For the text-containing cell, return its midpoint in [X, Y] coordinate format. 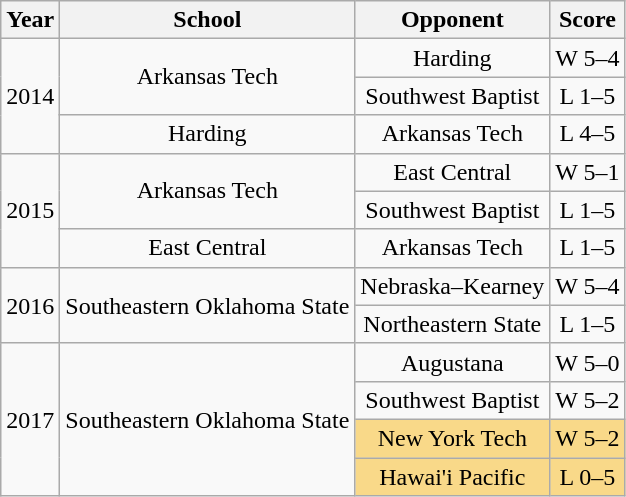
W 5–1 [588, 172]
New York Tech [452, 438]
Opponent [452, 20]
L 4–5 [588, 134]
2016 [30, 305]
School [208, 20]
Year [30, 20]
Nebraska–Kearney [452, 286]
2015 [30, 210]
L 0–5 [588, 477]
2014 [30, 96]
Augustana [452, 362]
Northeastern State [452, 324]
Hawai'i Pacific [452, 477]
2017 [30, 419]
Score [588, 20]
W 5–0 [588, 362]
